Capture the cell that displays the provided text and extract its (X, Y) central coordinate. 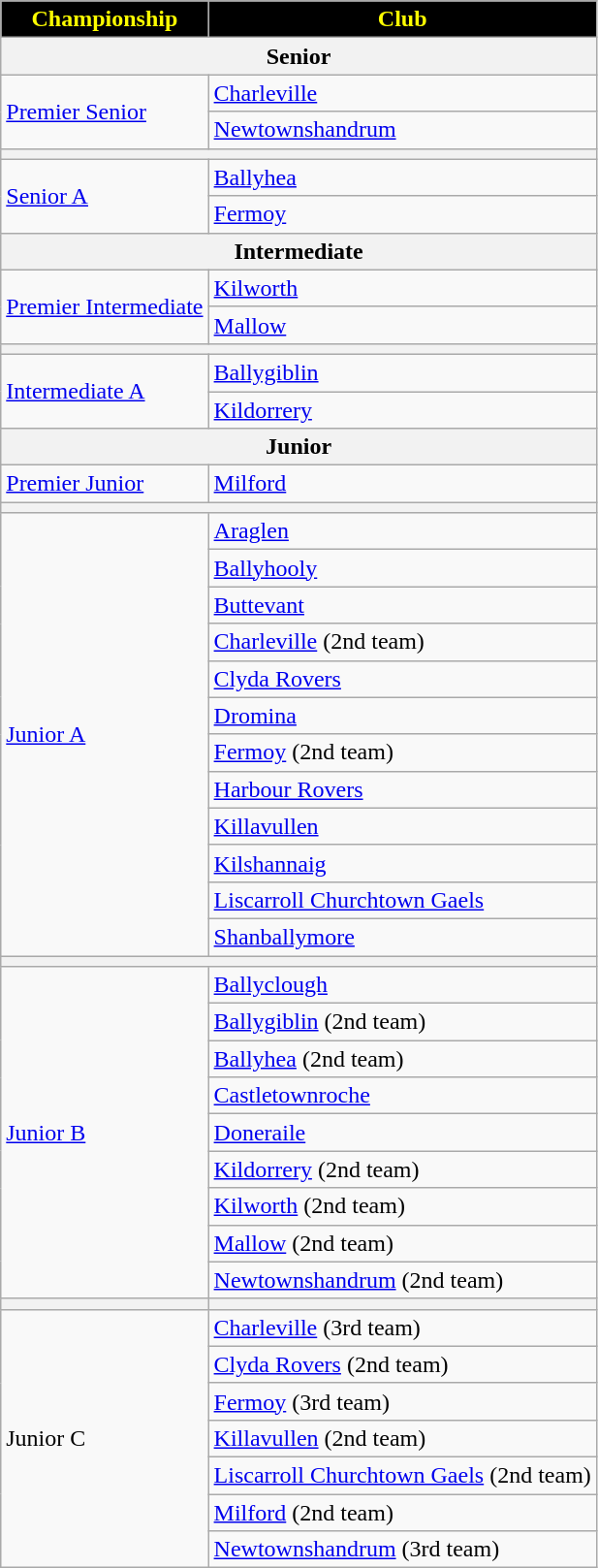
Mallow (402, 325)
Junior B (105, 1133)
Premier Junior (105, 484)
Junior A (105, 735)
Championship (105, 19)
Araglen (402, 531)
Shanballymore (402, 937)
Intermediate A (105, 391)
Club (402, 19)
Kilshannaig (402, 863)
Buttevant (402, 605)
Charleville (3rd team) (402, 1328)
Senior A (105, 196)
Ballyhooly (402, 568)
Castletownroche (402, 1096)
Ballygiblin (402, 372)
Liscarroll Churchtown Gaels (402, 900)
Junior (299, 447)
Kilworth (402, 288)
Ballygiblin (2nd team) (402, 1022)
Newtownshandrum (402, 130)
Intermediate (299, 251)
Killavullen (402, 826)
Ballyhea (402, 177)
Kilworth (2nd team) (402, 1206)
Ballyclough (402, 985)
Junior C (105, 1438)
Kildorrery (402, 410)
Fermoy (3rd team) (402, 1401)
Clyda Rovers (2nd team) (402, 1364)
Milford (2nd team) (402, 1512)
Newtownshandrum (3rd team) (402, 1550)
Ballyhea (2nd team) (402, 1059)
Harbour Rovers (402, 789)
Doneraile (402, 1133)
Milford (402, 484)
Liscarroll Churchtown Gaels (2nd team) (402, 1475)
Fermoy (2nd team) (402, 752)
Kildorrery (2nd team) (402, 1169)
Premier Intermediate (105, 306)
Clyda Rovers (402, 679)
Charleville (402, 93)
Charleville (2nd team) (402, 642)
Newtownshandrum (2nd team) (402, 1280)
Premier Senior (105, 112)
Mallow (2nd team) (402, 1243)
Dromina (402, 716)
Senior (299, 56)
Fermoy (402, 214)
Killavullen (2nd team) (402, 1438)
